Identify which cell holds the provided text, then report its [x, y] central coordinate. 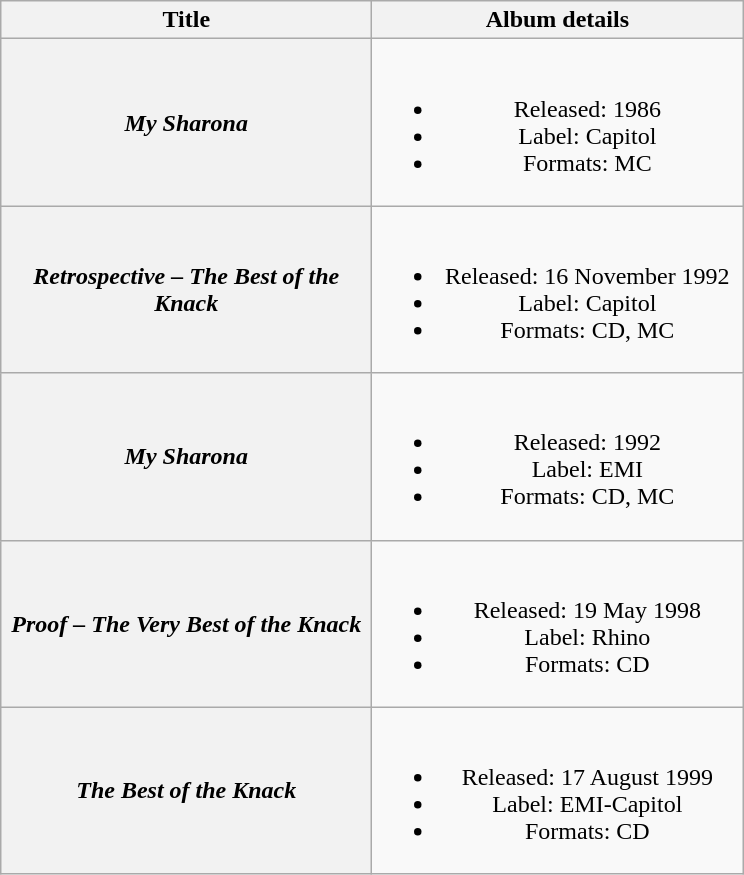
Title [186, 20]
Released: 19 May 1998Label: RhinoFormats: CD [558, 624]
Proof – The Very Best of the Knack [186, 624]
Album details [558, 20]
Released: 1986Label: CapitolFormats: MC [558, 122]
Released: 16 November 1992Label: CapitolFormats: CD, MC [558, 290]
Released: 1992Label: EMIFormats: CD, MC [558, 456]
Released: 17 August 1999Label: EMI-CapitolFormats: CD [558, 790]
Retrospective – The Best of the Knack [186, 290]
The Best of the Knack [186, 790]
